Pinpoint the cell where the given text exists, returning its [X, Y] midpoint coordinate. 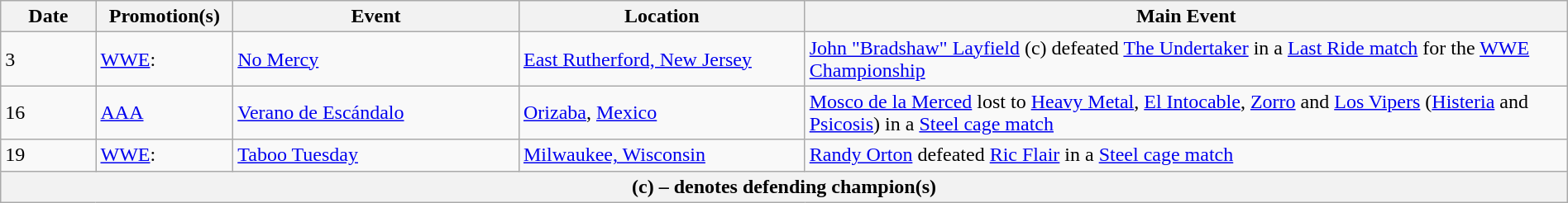
AAA [165, 112]
(c) – denotes defending champion(s) [784, 186]
Orizaba, Mexico [662, 112]
3 [48, 59]
Event [376, 17]
Date [48, 17]
Main Event [1186, 17]
Location [662, 17]
19 [48, 155]
Verano de Escándalo [376, 112]
16 [48, 112]
John "Bradshaw" Layfield (c) defeated The Undertaker in a Last Ride match for the WWE Championship [1186, 59]
Promotion(s) [165, 17]
Milwaukee, Wisconsin [662, 155]
No Mercy [376, 59]
Randy Orton defeated Ric Flair in a Steel cage match [1186, 155]
Taboo Tuesday [376, 155]
Mosco de la Merced lost to Heavy Metal, El Intocable, Zorro and Los Vipers (Histeria and Psicosis) in a Steel cage match [1186, 112]
East Rutherford, New Jersey [662, 59]
